Find where the given text appears and provide that cell's center as (X, Y) coordinate. 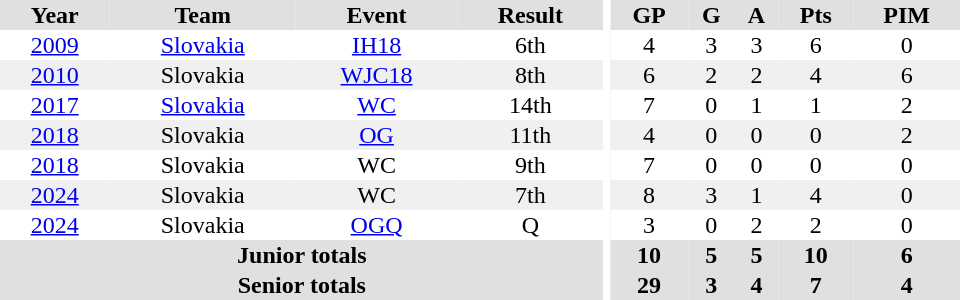
IH18 (376, 45)
29 (649, 285)
7th (530, 195)
Event (376, 15)
Q (530, 225)
2009 (54, 45)
Result (530, 15)
Team (202, 15)
GP (649, 15)
14th (530, 105)
8 (649, 195)
Senior totals (302, 285)
11th (530, 135)
OGQ (376, 225)
PIM (906, 15)
2010 (54, 75)
WJC18 (376, 75)
OG (376, 135)
G (712, 15)
Junior totals (302, 255)
8th (530, 75)
Pts (816, 15)
2017 (54, 105)
9th (530, 165)
Year (54, 15)
6th (530, 45)
A (757, 15)
